For the text-containing cell, return its midpoint in [x, y] coordinate format. 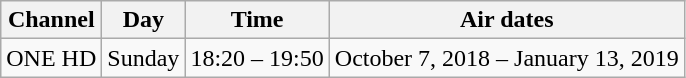
ONE HD [52, 58]
Day [144, 20]
Air dates [506, 20]
Sunday [144, 58]
October 7, 2018 – January 13, 2019 [506, 58]
18:20 – 19:50 [257, 58]
Channel [52, 20]
Time [257, 20]
